For the text-containing cell, return its midpoint in [X, Y] coordinate format. 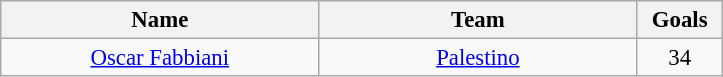
Name [160, 20]
Oscar Fabbiani [160, 58]
Goals [680, 20]
Palestino [478, 58]
Team [478, 20]
34 [680, 58]
